Pinpoint the cell where the given text exists, returning its (X, Y) midpoint coordinate. 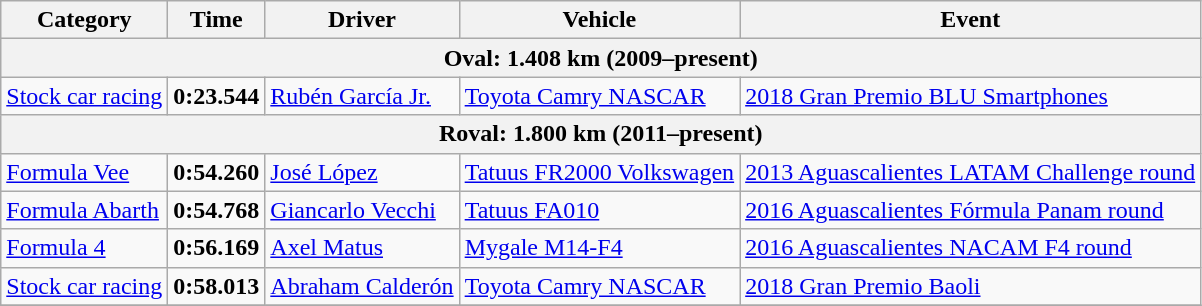
Oval: 1.408 km (2009–present) (601, 58)
Formula Vee (84, 172)
2016 Aguascalientes Fórmula Panam round (970, 210)
2016 Aguascalientes NACAM F4 round (970, 248)
Abraham Calderón (362, 286)
Event (970, 20)
0:54.768 (216, 210)
Roval: 1.800 km (2011–present) (601, 134)
2013 Aguascalientes LATAM Challenge round (970, 172)
Formula 4 (84, 248)
Vehicle (600, 20)
Mygale M14-F4 (600, 248)
2018 Gran Premio BLU Smartphones (970, 96)
José López (362, 172)
0:56.169 (216, 248)
Tatuus FA010 (600, 210)
Rubén García Jr. (362, 96)
Giancarlo Vecchi (362, 210)
0:23.544 (216, 96)
0:58.013 (216, 286)
Time (216, 20)
2018 Gran Premio Baoli (970, 286)
Category (84, 20)
0:54.260 (216, 172)
Driver (362, 20)
Axel Matus (362, 248)
Tatuus FR2000 Volkswagen (600, 172)
Formula Abarth (84, 210)
